Scan for the cell matching the given text and deliver its (X, Y) coordinate at center. 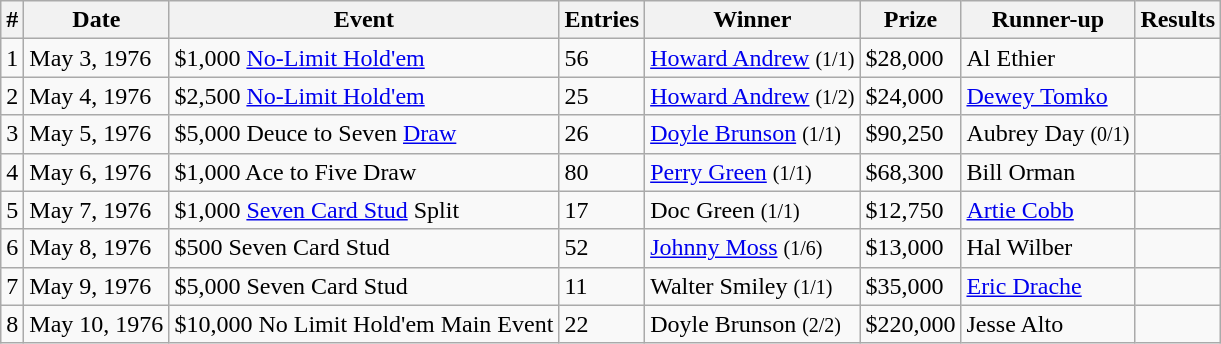
Al Ethier (1048, 58)
Howard Andrew (1/2) (752, 96)
Event (364, 20)
$12,750 (910, 210)
Prize (910, 20)
Winner (752, 20)
80 (602, 172)
3 (12, 134)
May 7, 1976 (96, 210)
Runner-up (1048, 20)
6 (12, 248)
$1,000 Ace to Five Draw (364, 172)
Jesse Alto (1048, 324)
$10,000 No Limit Hold'em Main Event (364, 324)
5 (12, 210)
7 (12, 286)
Date (96, 20)
56 (602, 58)
Artie Cobb (1048, 210)
$24,000 (910, 96)
May 6, 1976 (96, 172)
26 (602, 134)
May 4, 1976 (96, 96)
Results (1178, 20)
Hal Wilber (1048, 248)
Howard Andrew (1/1) (752, 58)
$2,500 No-Limit Hold'em (364, 96)
$35,000 (910, 286)
Johnny Moss (1/6) (752, 248)
May 3, 1976 (96, 58)
4 (12, 172)
$500 Seven Card Stud (364, 248)
Perry Green (1/1) (752, 172)
# (12, 20)
$5,000 Deuce to Seven Draw (364, 134)
52 (602, 248)
$220,000 (910, 324)
Dewey Tomko (1048, 96)
22 (602, 324)
Bill Orman (1048, 172)
2 (12, 96)
Doyle Brunson (2/2) (752, 324)
May 10, 1976 (96, 324)
$1,000 No-Limit Hold'em (364, 58)
8 (12, 324)
$90,250 (910, 134)
Entries (602, 20)
Eric Drache (1048, 286)
$13,000 (910, 248)
17 (602, 210)
$68,300 (910, 172)
1 (12, 58)
May 5, 1976 (96, 134)
25 (602, 96)
$1,000 Seven Card Stud Split (364, 210)
Walter Smiley (1/1) (752, 286)
Aubrey Day (0/1) (1048, 134)
May 8, 1976 (96, 248)
Doc Green (1/1) (752, 210)
$28,000 (910, 58)
May 9, 1976 (96, 286)
Doyle Brunson (1/1) (752, 134)
11 (602, 286)
$5,000 Seven Card Stud (364, 286)
